Locate the cell with the specified text and output its [x, y] center coordinate. 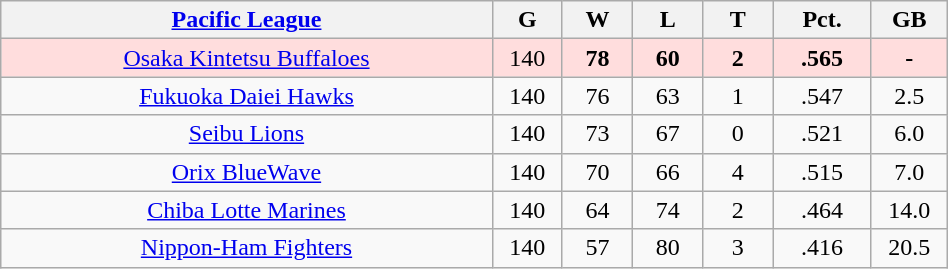
64 [597, 210]
L [668, 20]
.416 [822, 248]
4 [738, 172]
7.0 [909, 172]
67 [668, 134]
W [597, 20]
Pacific League [246, 20]
- [909, 58]
63 [668, 96]
76 [597, 96]
73 [597, 134]
2.5 [909, 96]
Seibu Lions [246, 134]
T [738, 20]
0 [738, 134]
70 [597, 172]
Nippon-Ham Fighters [246, 248]
78 [597, 58]
.464 [822, 210]
Fukuoka Daiei Hawks [246, 96]
Chiba Lotte Marines [246, 210]
.515 [822, 172]
Orix BlueWave [246, 172]
3 [738, 248]
Osaka Kintetsu Buffaloes [246, 58]
66 [668, 172]
14.0 [909, 210]
.565 [822, 58]
G [527, 20]
60 [668, 58]
6.0 [909, 134]
GB [909, 20]
.547 [822, 96]
20.5 [909, 248]
57 [597, 248]
1 [738, 96]
74 [668, 210]
.521 [822, 134]
Pct. [822, 20]
80 [668, 248]
